Determine the [X, Y] coordinate at the center of the cell enclosing the given text.  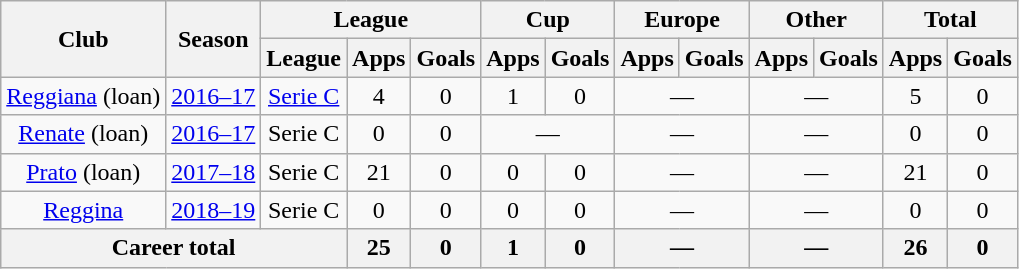
Europe [682, 20]
5 [915, 96]
Prato (loan) [84, 172]
Other [816, 20]
2017–18 [214, 172]
26 [915, 248]
Total [950, 20]
Career total [174, 248]
Season [214, 39]
4 [379, 96]
Renate (loan) [84, 134]
2018–19 [214, 210]
Club [84, 39]
Reggina [84, 210]
Cup [548, 20]
Reggiana (loan) [84, 96]
25 [379, 248]
